Pinpoint the cell where the given text exists, returning its [X, Y] midpoint coordinate. 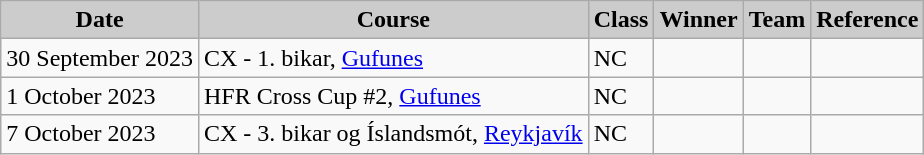
HFR Cross Cup #2, Gufunes [393, 96]
Date [100, 20]
Reference [868, 20]
7 October 2023 [100, 134]
CX - 3. bikar og Íslandsmót, Reykjavík [393, 134]
30 September 2023 [100, 58]
Winner [698, 20]
Course [393, 20]
Class [621, 20]
1 October 2023 [100, 96]
CX - 1. bikar, Gufunes [393, 58]
Team [777, 20]
